For the text-containing cell, return its midpoint in (X, Y) coordinate format. 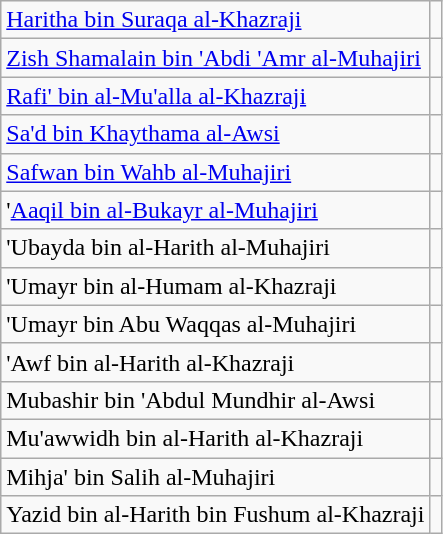
'Ubayda bin al-Harith al-Muhajiri (216, 248)
Haritha bin Suraqa al-Khazraji (216, 20)
'Awf bin al-Harith al-Khazraji (216, 362)
Mihja' bin Salih al-Muhajiri (216, 477)
Sa'd bin Khaythama al-Awsi (216, 134)
'Umayr bin Abu Waqqas al-Muhajiri (216, 324)
Mu'awwidh bin al-Harith al-Khazraji (216, 438)
Safwan bin Wahb al-Muhajiri (216, 172)
'Umayr bin al-Humam al-Khazraji (216, 286)
Yazid bin al-Harith bin Fushum al-Khazraji (216, 515)
'Aaqil bin al-Bukayr al-Muhajiri (216, 210)
Mubashir bin 'Abdul Mundhir al-Awsi (216, 400)
Rafi' bin al-Mu'alla al-Khazraji (216, 96)
Zish Shamalain bin 'Abdi 'Amr al-Muhajiri (216, 58)
